Return the (x, y) coordinate for the center point of the cell that contains the specified text.  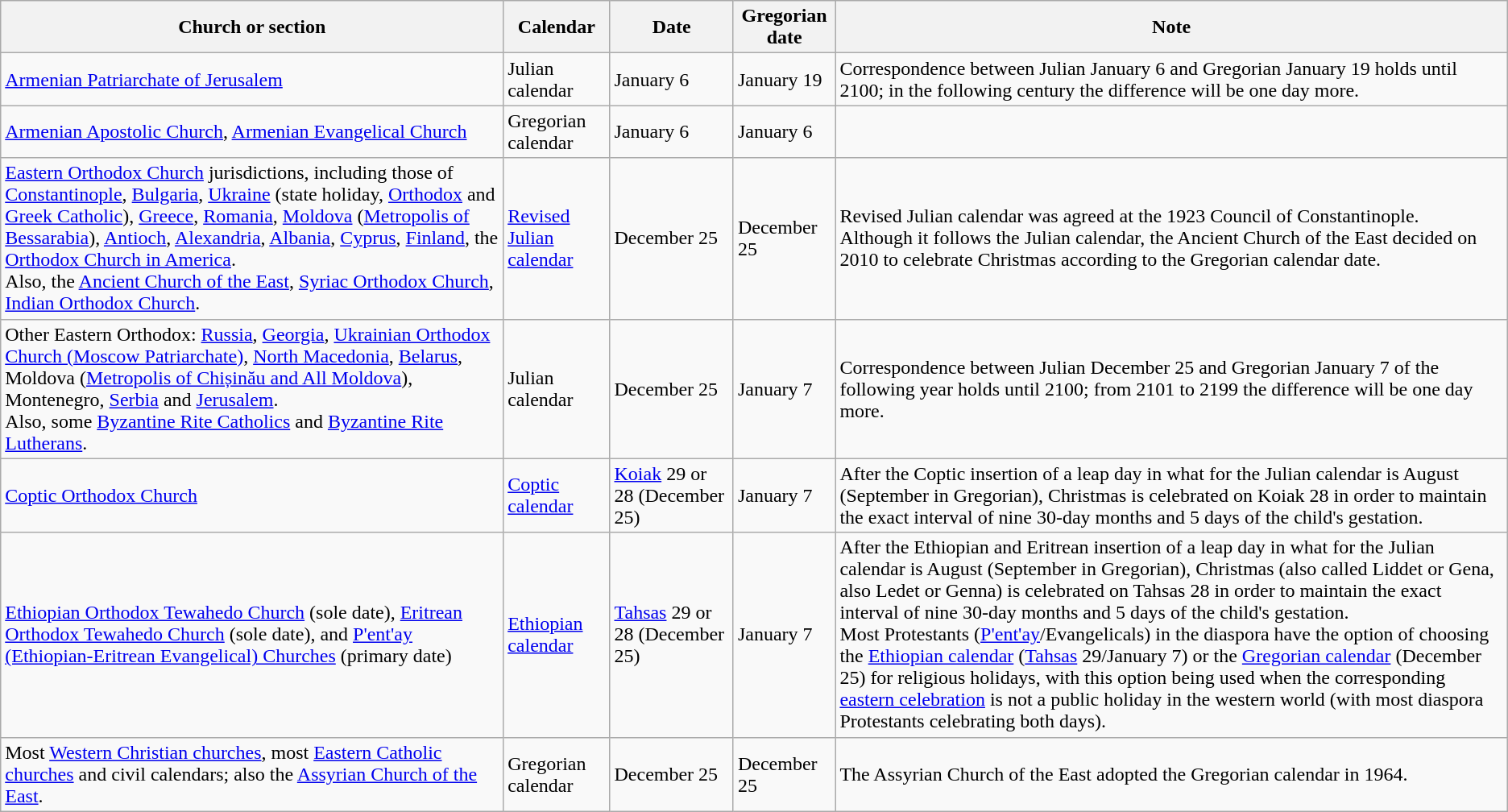
Coptic Orthodox Church (252, 495)
Date (672, 27)
Revised Julian calendar (557, 238)
The Assyrian Church of the East adopted the Gregorian calendar in 1964. (1171, 774)
Tahsas 29 or 28 (December 25) (672, 635)
Church or section (252, 27)
Ethiopian calendar (557, 635)
Gregorian date (784, 27)
Coptic calendar (557, 495)
Calendar (557, 27)
Armenian Patriarchate of Jerusalem (252, 79)
Armenian Apostolic Church, Armenian Evangelical Church (252, 132)
Most Western Christian churches, most Eastern Catholic churches and civil calendars; also the Assyrian Church of the East. (252, 774)
Koiak 29 or 28 (December 25) (672, 495)
January 19 (784, 79)
Note (1171, 27)
Correspondence between Julian January 6 and Gregorian January 19 holds until 2100; in the following century the difference will be one day more. (1171, 79)
